Provide the (x, y) coordinate of the cell's center where the given text is located.  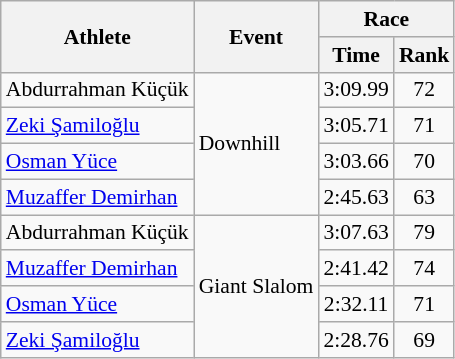
Athlete (98, 36)
Event (256, 36)
2:28.76 (356, 340)
70 (424, 162)
72 (424, 90)
2:45.63 (356, 197)
3:05.71 (356, 126)
Giant Slalom (256, 286)
Time (356, 55)
3:03.66 (356, 162)
69 (424, 340)
63 (424, 197)
3:09.99 (356, 90)
Downhill (256, 143)
Rank (424, 55)
Race (386, 19)
2:41.42 (356, 269)
74 (424, 269)
3:07.63 (356, 233)
79 (424, 233)
2:32.11 (356, 304)
